Output the (X, Y) coordinate of the center of the cell containing the given text.  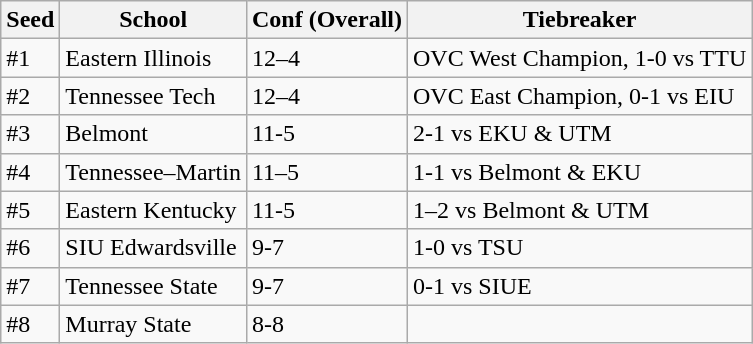
Tennessee State (154, 286)
8-8 (326, 324)
Seed (30, 20)
1-0 vs TSU (580, 248)
Belmont (154, 134)
Murray State (154, 324)
#5 (30, 210)
Tennessee Tech (154, 96)
11–5 (326, 172)
2-1 vs EKU & UTM (580, 134)
1–2 vs Belmont & UTM (580, 210)
#6 (30, 248)
#8 (30, 324)
#3 (30, 134)
OVC East Champion, 0-1 vs EIU (580, 96)
SIU Edwardsville (154, 248)
School (154, 20)
Tiebreaker (580, 20)
OVC West Champion, 1-0 vs TTU (580, 58)
Eastern Illinois (154, 58)
1-1 vs Belmont & EKU (580, 172)
#4 (30, 172)
#7 (30, 286)
#1 (30, 58)
Tennessee–Martin (154, 172)
Eastern Kentucky (154, 210)
#2 (30, 96)
Conf (Overall) (326, 20)
0-1 vs SIUE (580, 286)
